Return the [X, Y] coordinate for the center point of the cell that contains the specified text.  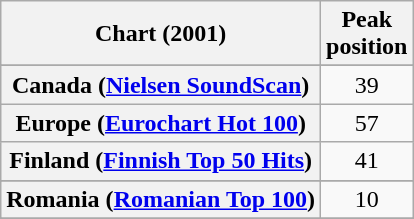
Europe (Eurochart Hot 100) [161, 123]
Romania (Romanian Top 100) [161, 199]
10 [367, 199]
Peakposition [367, 34]
Chart (2001) [161, 34]
39 [367, 85]
Finland (Finnish Top 50 Hits) [161, 161]
57 [367, 123]
41 [367, 161]
Canada (Nielsen SoundScan) [161, 85]
